Identify which cell holds the provided text, then report its (X, Y) central coordinate. 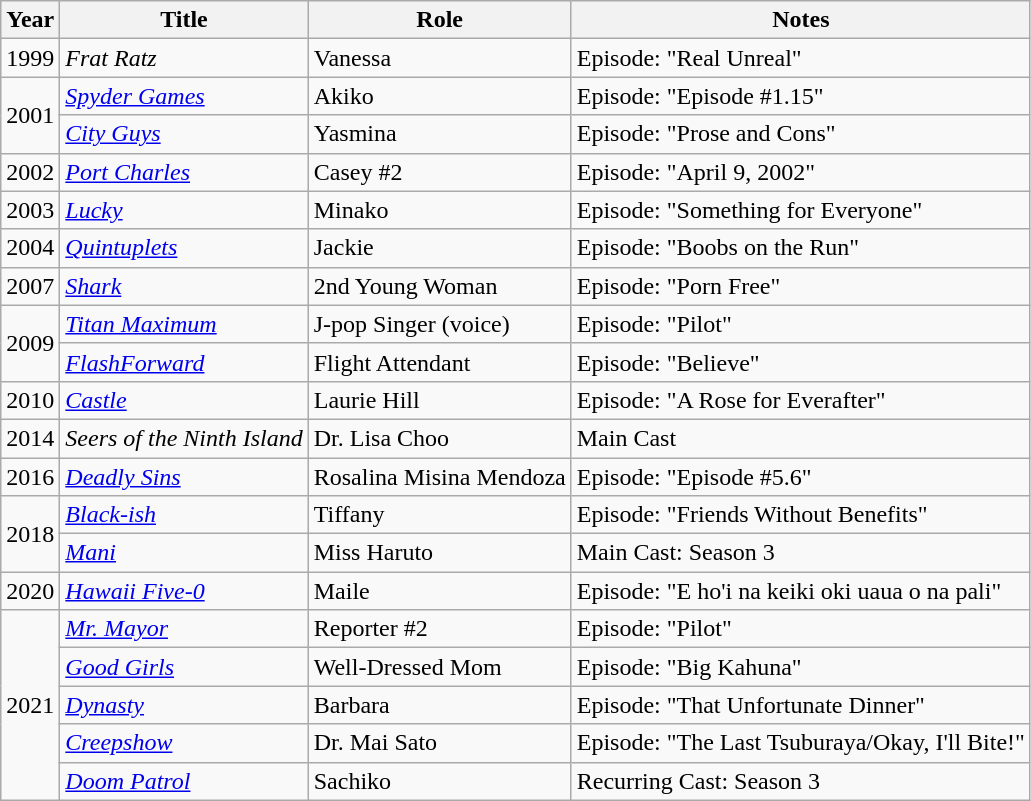
Episode: "April 9, 2002" (800, 172)
J-pop Singer (voice) (440, 324)
Episode: "Believe" (800, 362)
Lucky (184, 210)
Episode: "The Last Tsuburaya/Okay, I'll Bite!" (800, 743)
Seers of the Ninth Island (184, 438)
2002 (30, 172)
Barbara (440, 705)
1999 (30, 58)
Episode: "Friends Without Benefits" (800, 515)
Yasmina (440, 134)
Main Cast (800, 438)
Reporter #2 (440, 629)
Episode: "Porn Free" (800, 286)
Episode: "Episode #5.6" (800, 477)
Dynasty (184, 705)
Episode: "Real Unreal" (800, 58)
Quintuplets (184, 248)
Notes (800, 20)
Dr. Mai Sato (440, 743)
Well-Dressed Mom (440, 667)
Year (30, 20)
2004 (30, 248)
Doom Patrol (184, 781)
FlashForward (184, 362)
City Guys (184, 134)
Deadly Sins (184, 477)
Episode: "Big Kahuna" (800, 667)
Hawaii Five-0 (184, 591)
2007 (30, 286)
Role (440, 20)
Mr. Mayor (184, 629)
Sachiko (440, 781)
Tiffany (440, 515)
Black-ish (184, 515)
Flight Attendant (440, 362)
Akiko (440, 96)
2018 (30, 534)
2014 (30, 438)
Rosalina Misina Mendoza (440, 477)
2016 (30, 477)
2021 (30, 705)
Jackie (440, 248)
2nd Young Woman (440, 286)
Episode: "Prose and Cons" (800, 134)
Minako (440, 210)
Vanessa (440, 58)
Episode: "Something for Everyone" (800, 210)
Spyder Games (184, 96)
2001 (30, 115)
Good Girls (184, 667)
Episode: "Episode #1.15" (800, 96)
Casey #2 (440, 172)
Frat Ratz (184, 58)
Shark (184, 286)
Creepshow (184, 743)
Title (184, 20)
2003 (30, 210)
2009 (30, 343)
2020 (30, 591)
Recurring Cast: Season 3 (800, 781)
Episode: "Boobs on the Run" (800, 248)
Main Cast: Season 3 (800, 553)
Mani (184, 553)
Titan Maximum (184, 324)
Episode: "A Rose for Everafter" (800, 400)
Miss Haruto (440, 553)
Laurie Hill (440, 400)
Port Charles (184, 172)
2010 (30, 400)
Episode: "E ho'i na keiki oki uaua o na pali" (800, 591)
Episode: "That Unfortunate Dinner" (800, 705)
Dr. Lisa Choo (440, 438)
Maile (440, 591)
Castle (184, 400)
